Extract the [X, Y] coordinate from the center of the cell holding the provided text.  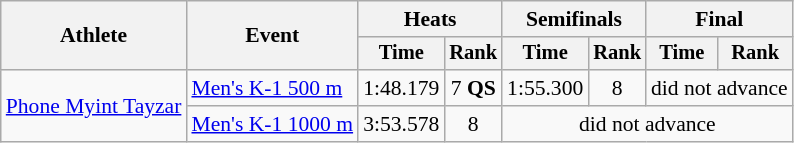
7 QS [473, 88]
Semifinals [574, 19]
1:48.179 [401, 88]
Heats [430, 19]
Athlete [94, 36]
Final [720, 19]
Men's K-1 500 m [272, 88]
Phone Myint Tayzar [94, 106]
Men's K-1 1000 m [272, 124]
3:53.578 [401, 124]
1:55.300 [545, 88]
Event [272, 36]
